For the text-containing cell, return its midpoint in (x, y) coordinate format. 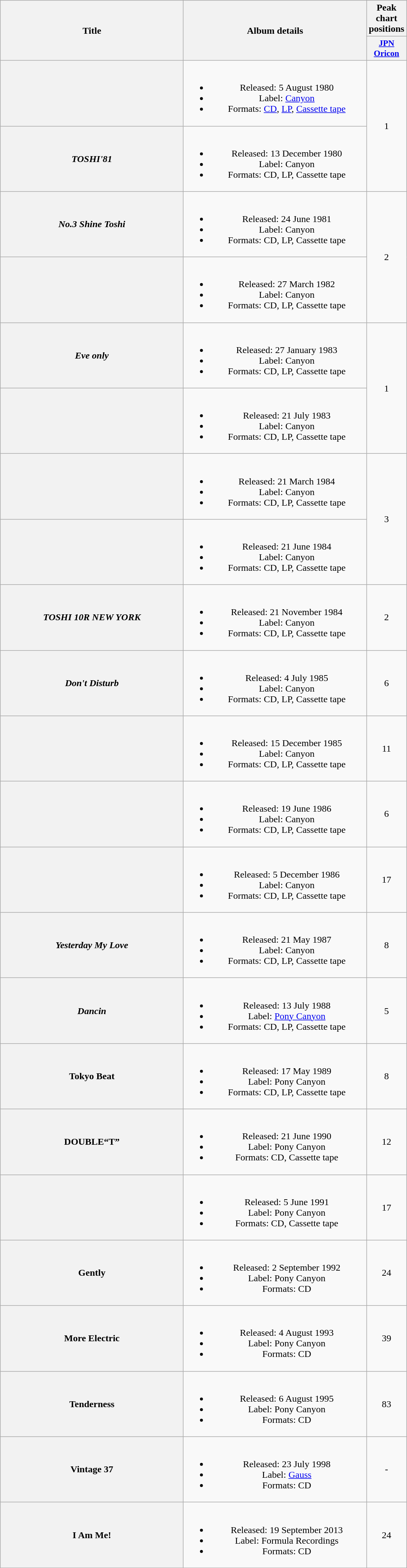
Yesterday My Love (92, 945)
Released: 21 June 1990Label: Pony CanyonFormats: CD, Cassette tape (275, 1142)
Released: 19 September 2013Label: Formula RecordingsFormats: CD (275, 1535)
Released: 13 July 1988Label: Pony CanyonFormats: CD, LP, Cassette tape (275, 1011)
Released: 21 March 1984Label: CanyonFormats: CD, LP, Cassette tape (275, 486)
DOUBLE“T” (92, 1142)
Released: 2 September 1992Label: Pony CanyonFormats: CD (275, 1273)
I Am Me! (92, 1535)
Album details (275, 31)
Released: 15 December 1985Label: CanyonFormats: CD, LP, Cassette tape (275, 748)
Don't Disturb (92, 683)
Released: 21 July 1983Label: CanyonFormats: CD, LP, Cassette tape (275, 421)
83 (387, 1404)
Gently (92, 1273)
Released: 6 August 1995Label: Pony CanyonFormats: CD (275, 1404)
Released: 4 July 1985Label: CanyonFormats: CD, LP, Cassette tape (275, 683)
11 (387, 748)
Tenderness (92, 1404)
Released: 27 March 1982Label: CanyonFormats: CD, LP, Cassette tape (275, 290)
Peak chart positions (387, 18)
Released: 23 July 1998Label: GaussFormats: CD (275, 1470)
Released: 27 January 1983Label: CanyonFormats: CD, LP, Cassette tape (275, 355)
Dancin (92, 1011)
Released: 24 June 1981Label: CanyonFormats: CD, LP, Cassette tape (275, 224)
Tokyo Beat (92, 1076)
More Electric (92, 1339)
5 (387, 1011)
Released: 21 May 1987Label: CanyonFormats: CD, LP, Cassette tape (275, 945)
Released: 5 August 1980Label: CanyonFormats: CD, LP, Cassette tape (275, 93)
12 (387, 1142)
- (387, 1470)
TOSHI'81 (92, 158)
No.3 Shine Toshi (92, 224)
Title (92, 31)
TOSHI 10R NEW YORK (92, 617)
JPNOricon (387, 49)
Released: 13 December 1980Label: CanyonFormats: CD, LP, Cassette tape (275, 158)
Released: 5 December 1986Label: CanyonFormats: CD, LP, Cassette tape (275, 880)
Vintage 37 (92, 1470)
Released: 4 August 1993Label: Pony CanyonFormats: CD (275, 1339)
Released: 17 May 1989Label: Pony CanyonFormats: CD, LP, Cassette tape (275, 1076)
Released: 5 June 1991Label: Pony CanyonFormats: CD, Cassette tape (275, 1207)
Eve only (92, 355)
Released: 21 November 1984Label: CanyonFormats: CD, LP, Cassette tape (275, 617)
Released: 19 June 1986Label: CanyonFormats: CD, LP, Cassette tape (275, 814)
Released: 21 June 1984Label: CanyonFormats: CD, LP, Cassette tape (275, 552)
3 (387, 519)
39 (387, 1339)
